Identify which cell holds the provided text, then report its [x, y] central coordinate. 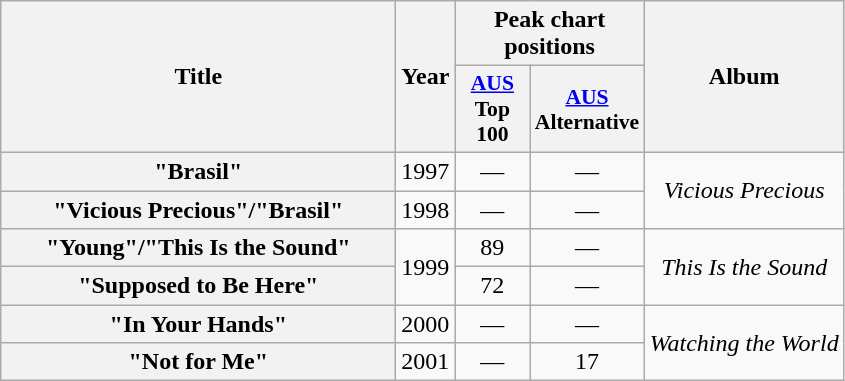
"In Your Hands" [198, 324]
Title [198, 77]
This Is the Sound [744, 267]
Album [744, 77]
"Not for Me" [198, 362]
89 [492, 248]
"Supposed to Be Here" [198, 286]
AUSAlternative [587, 110]
1999 [426, 267]
1997 [426, 171]
17 [587, 362]
"Vicious Precious"/"Brasil" [198, 209]
72 [492, 286]
2001 [426, 362]
"Young"/"This Is the Sound" [198, 248]
Vicious Precious [744, 190]
Watching the World [744, 343]
"Brasil" [198, 171]
Peak chart positions [550, 34]
Year [426, 77]
2000 [426, 324]
AUS Top 100 [492, 110]
1998 [426, 209]
